Output the (X, Y) coordinate of the center of the cell containing the given text.  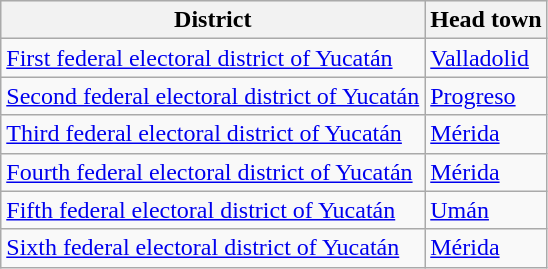
District (213, 20)
First federal electoral district of Yucatán (213, 58)
Third federal electoral district of Yucatán (213, 134)
Head town (486, 20)
Valladolid (486, 58)
Second federal electoral district of Yucatán (213, 96)
Sixth federal electoral district of Yucatán (213, 248)
Fifth federal electoral district of Yucatán (213, 210)
Umán (486, 210)
Progreso (486, 96)
Fourth federal electoral district of Yucatán (213, 172)
